Provide the [X, Y] coordinate of the cell's center where the given text is located.  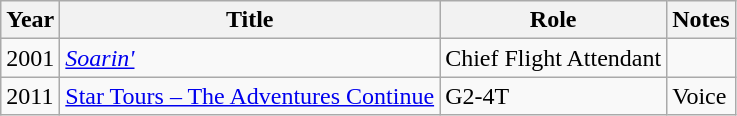
Title [250, 20]
Chief Flight Attendant [554, 58]
Voice [701, 96]
G2-4T [554, 96]
Soarin' [250, 58]
Role [554, 20]
Notes [701, 20]
2001 [30, 58]
2011 [30, 96]
Star Tours – The Adventures Continue [250, 96]
Year [30, 20]
